For the text-containing cell, return its midpoint in [x, y] coordinate format. 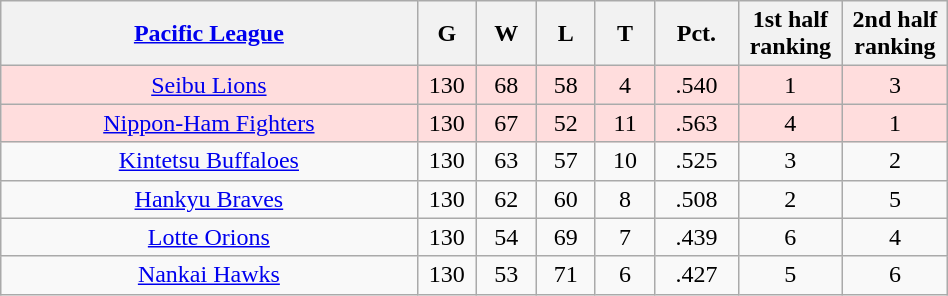
58 [566, 85]
63 [506, 161]
L [566, 34]
Seibu Lions [209, 85]
7 [624, 237]
Pacific League [209, 34]
Nippon-Ham Fighters [209, 123]
.427 [696, 275]
.508 [696, 199]
60 [566, 199]
67 [506, 123]
8 [624, 199]
Lotte Orions [209, 237]
57 [566, 161]
.439 [696, 237]
W [506, 34]
11 [624, 123]
10 [624, 161]
62 [506, 199]
.563 [696, 123]
69 [566, 237]
52 [566, 123]
Nankai Hawks [209, 275]
Kintetsu Buffaloes [209, 161]
1st half ranking [790, 34]
53 [506, 275]
Pct. [696, 34]
68 [506, 85]
2nd half ranking [896, 34]
T [624, 34]
54 [506, 237]
.540 [696, 85]
71 [566, 275]
G [446, 34]
Hankyu Braves [209, 199]
.525 [696, 161]
